Output the [x, y] coordinate of the center of the cell containing the given text.  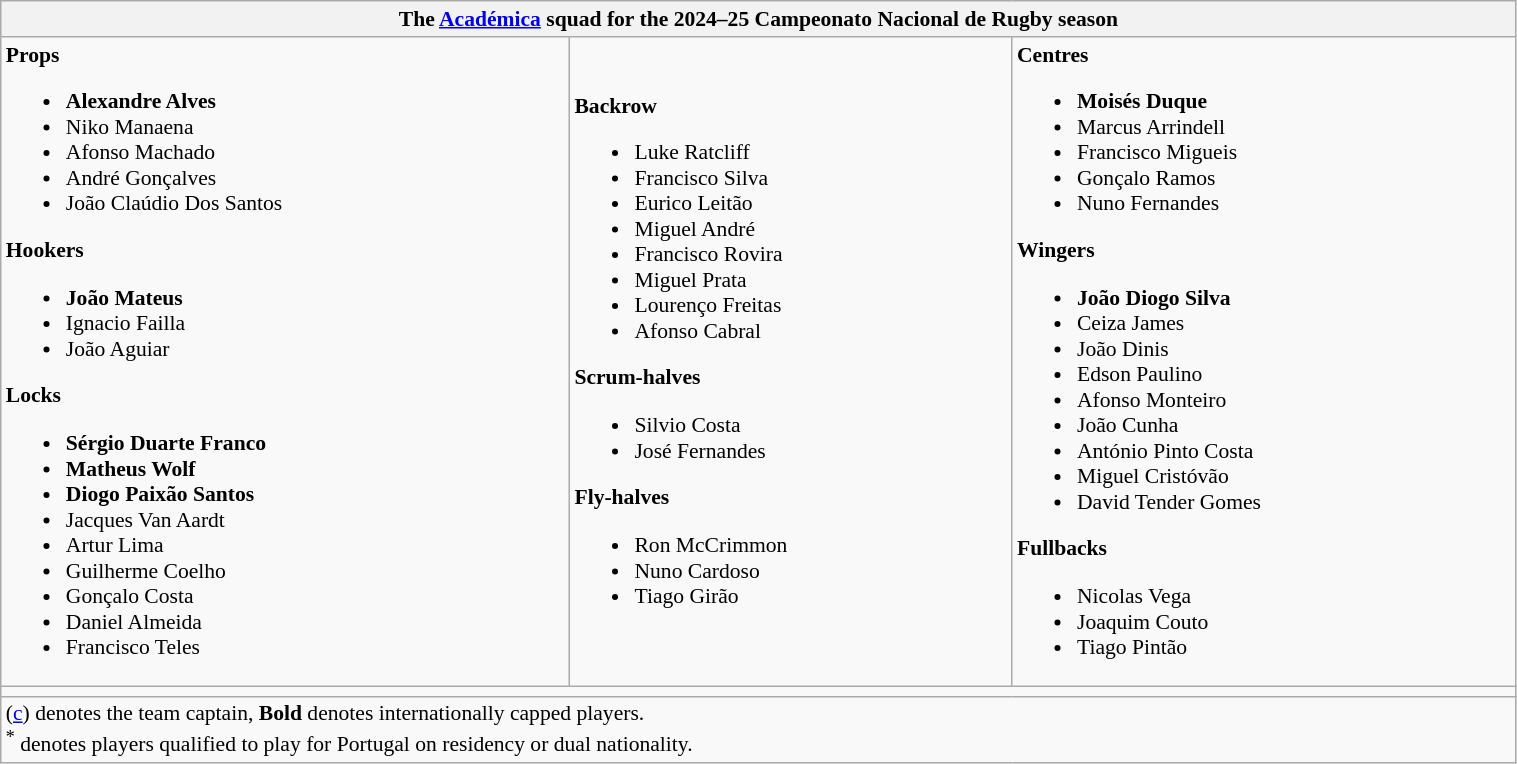
The Académica squad for the 2024–25 Campeonato Nacional de Rugby season [758, 19]
